Find where the given text appears and provide that cell's center as [X, Y] coordinate. 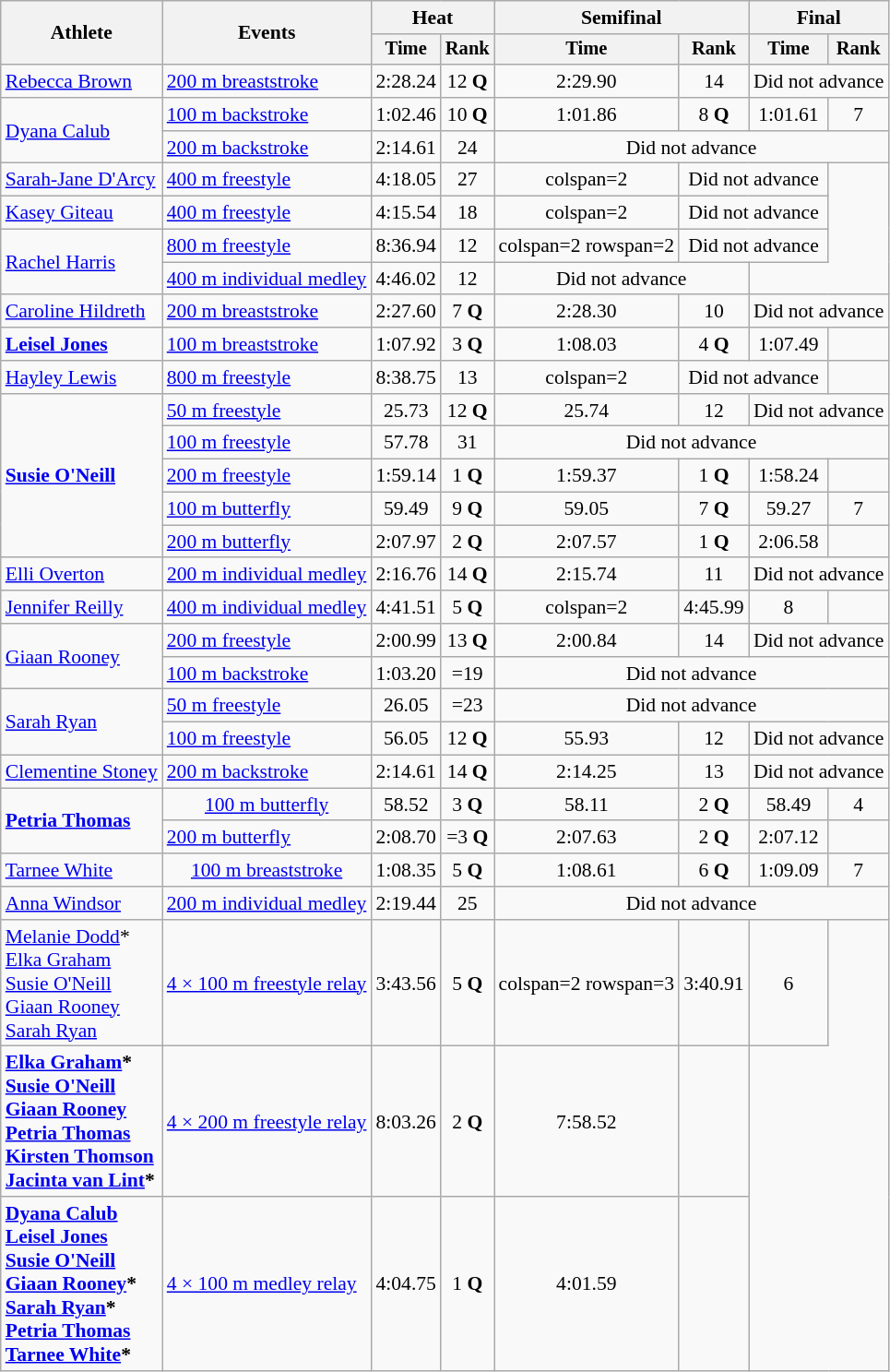
=23 [468, 706]
1:02.46 [406, 114]
31 [468, 443]
1:08.61 [587, 870]
1:01.86 [587, 114]
8:38.75 [406, 377]
Dyana CalubLeisel JonesSusie O'NeillGiaan Rooney*Sarah Ryan*Petria ThomasTarnee White* [81, 1284]
13 Q [468, 640]
24 [468, 148]
Petria Thomas [81, 821]
2:06.58 [789, 542]
2:07.97 [406, 542]
7:58.52 [587, 1122]
8:36.94 [406, 246]
10 Q [468, 114]
4 [858, 805]
59.49 [406, 509]
59.05 [587, 509]
4 × 100 m medley relay [267, 1284]
2:14.25 [587, 772]
58.52 [406, 805]
1:59.14 [406, 476]
2:08.70 [406, 838]
Elli Overton [81, 575]
Clementine Stoney [81, 772]
2:28.30 [587, 312]
Dyana Calub [81, 131]
2:15.74 [587, 575]
1:58.24 [789, 476]
2:19.44 [406, 903]
2:29.90 [587, 81]
1:07.49 [789, 344]
Susie O'Neill [81, 476]
Melanie Dodd*Elka GrahamSusie O'NeillGiaan RooneySarah Ryan [81, 984]
2:00.84 [587, 640]
25.74 [587, 411]
=19 [468, 674]
4:18.05 [406, 180]
colspan=2 rowspan=3 [587, 984]
58.49 [789, 805]
4 × 100 m freestyle relay [267, 984]
Athlete [81, 33]
4:45.99 [714, 607]
4:04.75 [406, 1284]
2:07.63 [587, 838]
Jennifer Reilly [81, 607]
8 Q [714, 114]
18 [468, 213]
=3 Q [468, 838]
9 Q [468, 509]
3:40.91 [714, 984]
Sarah Ryan [81, 722]
Semifinal [622, 18]
Hayley Lewis [81, 377]
Kasey Giteau [81, 213]
8:03.26 [406, 1122]
2:07.12 [789, 838]
4:15.54 [406, 213]
6 Q [714, 870]
1:59.37 [587, 476]
26.05 [406, 706]
1:01.61 [789, 114]
10 [714, 312]
58.11 [587, 805]
56.05 [406, 739]
27 [468, 180]
1:09.09 [789, 870]
Heat [432, 18]
4:41.51 [406, 607]
Rachel Harris [81, 262]
Events [267, 33]
colspan=2 rowspan=2 [587, 246]
Sarah-Jane D'Arcy [81, 180]
59.27 [789, 509]
11 [714, 575]
Elka Graham*Susie O'NeillGiaan RooneyPetria ThomasKirsten ThomsonJacinta van Lint* [81, 1122]
1:08.35 [406, 870]
25 [468, 903]
Tarnee White [81, 870]
2:27.60 [406, 312]
Caroline Hildreth [81, 312]
3:43.56 [406, 984]
1:08.03 [587, 344]
Leisel Jones [81, 344]
55.93 [587, 739]
2:00.99 [406, 640]
2:28.24 [406, 81]
Anna Windsor [81, 903]
1:07.92 [406, 344]
4 Q [714, 344]
25.73 [406, 411]
57.78 [406, 443]
6 [789, 984]
8 [789, 607]
4 × 200 m freestyle relay [267, 1122]
2:07.57 [587, 542]
4:46.02 [406, 279]
Rebecca Brown [81, 81]
4:01.59 [587, 1284]
1:03.20 [406, 674]
Giaan Rooney [81, 657]
2:16.76 [406, 575]
Final [819, 18]
